Provide the [x, y] coordinate of the cell's center where the given text is located.  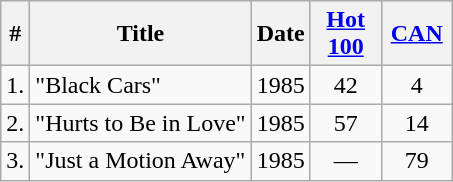
"Hurts to Be in Love" [140, 123]
Title [140, 34]
"Black Cars" [140, 85]
57 [346, 123]
14 [416, 123]
Hot 100 [346, 34]
1. [16, 85]
# [16, 34]
79 [416, 161]
4 [416, 85]
CAN [416, 34]
3. [16, 161]
2. [16, 123]
"Just a Motion Away" [140, 161]
— [346, 161]
42 [346, 85]
Date [280, 34]
